Output the [x, y] coordinate of the center of the cell containing the given text.  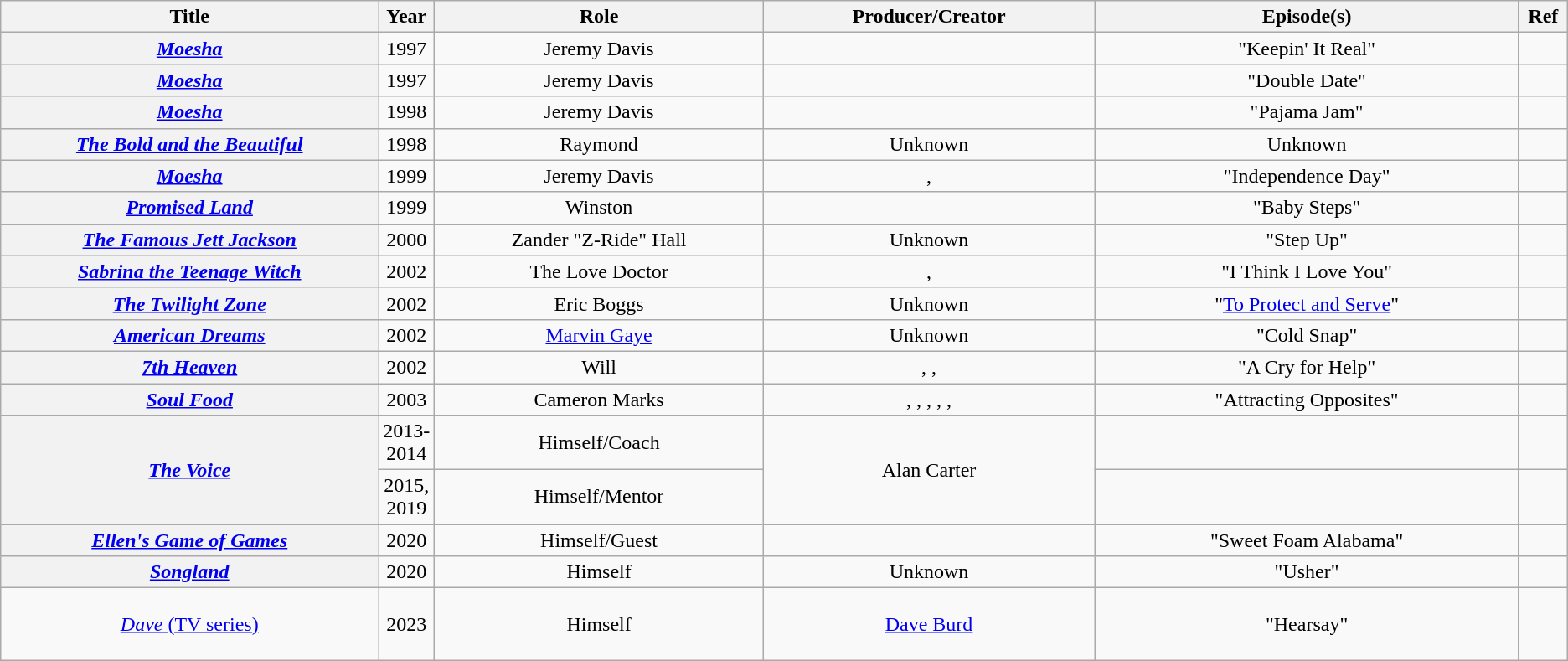
"Baby Steps" [1307, 208]
Soul Food [189, 400]
American Dreams [189, 335]
Role [600, 17]
Himself/Mentor [600, 498]
Zander "Z-Ride" Hall [600, 240]
Year [407, 17]
Himself/Coach [600, 442]
Title [189, 17]
"Sweet Foam Alabama" [1307, 540]
Winston [600, 208]
The Love Doctor [600, 271]
2013-2014 [407, 442]
The Bold and the Beautiful [189, 144]
Ellen's Game of Games [189, 540]
, , [928, 367]
"Double Date" [1307, 80]
Himself/Guest [600, 540]
Eric Boggs [600, 303]
Episode(s) [1307, 17]
The Twilight Zone [189, 303]
Marvin Gaye [600, 335]
Cameron Marks [600, 400]
"Attracting Opposites" [1307, 400]
Promised Land [189, 208]
"Pajama Jam" [1307, 112]
"Independence Day" [1307, 176]
"I Think I Love You" [1307, 271]
Ref [1543, 17]
"Usher" [1307, 572]
"Hearsay" [1307, 624]
Raymond [600, 144]
, , , , , [928, 400]
Sabrina the Teenage Witch [189, 271]
"A Cry for Help" [1307, 367]
Dave (TV series) [189, 624]
2015, 2019 [407, 498]
Alan Carter [928, 470]
2000 [407, 240]
Producer/Creator [928, 17]
2003 [407, 400]
2023 [407, 624]
"To Protect and Serve" [1307, 303]
7th Heaven [189, 367]
Songland [189, 572]
"Step Up" [1307, 240]
"Cold Snap" [1307, 335]
Will [600, 367]
The Voice [189, 470]
"Keepin' It Real" [1307, 49]
Dave Burd [928, 624]
The Famous Jett Jackson [189, 240]
